Locate the cell with the specified text and output its (X, Y) center coordinate. 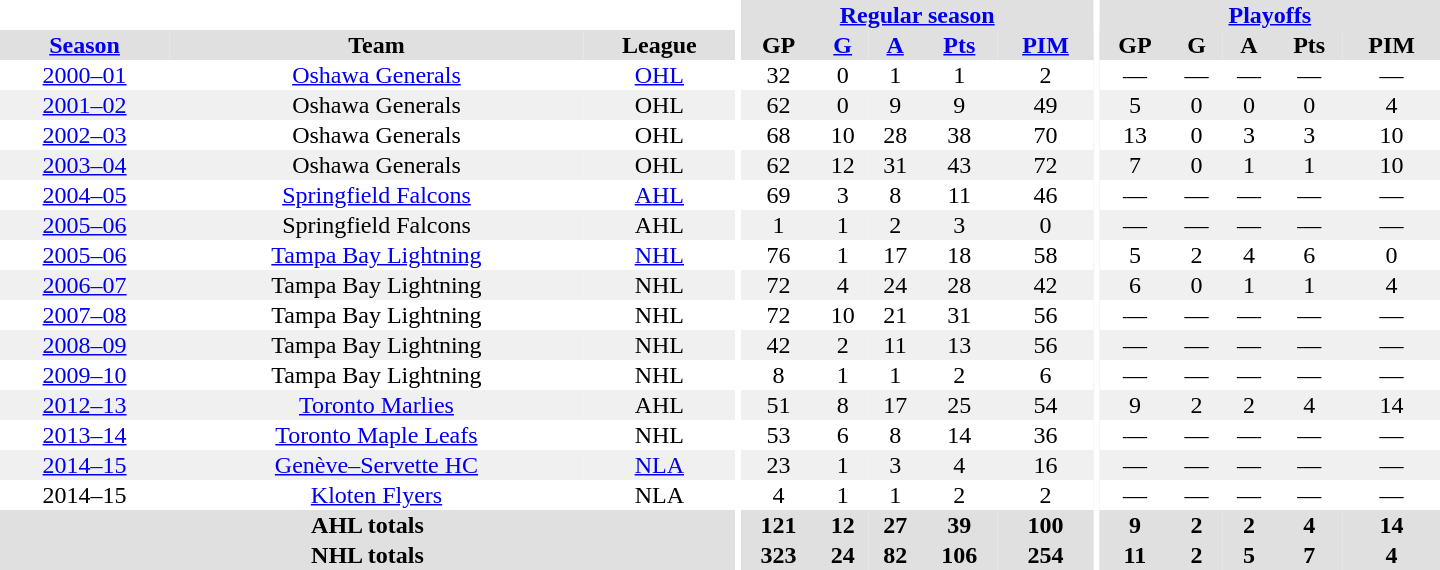
2012–13 (84, 405)
27 (895, 525)
69 (779, 195)
18 (959, 255)
16 (1046, 465)
32 (779, 75)
254 (1046, 555)
121 (779, 525)
Playoffs (1270, 15)
2002–03 (84, 135)
Toronto Maple Leafs (376, 435)
Toronto Marlies (376, 405)
23 (779, 465)
70 (1046, 135)
2004–05 (84, 195)
2003–04 (84, 165)
2008–09 (84, 345)
NHL totals (368, 555)
82 (895, 555)
39 (959, 525)
43 (959, 165)
2013–14 (84, 435)
100 (1046, 525)
League (660, 45)
323 (779, 555)
Genève–Servette HC (376, 465)
Regular season (918, 15)
Kloten Flyers (376, 495)
2007–08 (84, 315)
46 (1046, 195)
AHL totals (368, 525)
68 (779, 135)
2000–01 (84, 75)
Team (376, 45)
2006–07 (84, 285)
53 (779, 435)
Season (84, 45)
25 (959, 405)
58 (1046, 255)
76 (779, 255)
2009–10 (84, 375)
21 (895, 315)
38 (959, 135)
106 (959, 555)
49 (1046, 105)
54 (1046, 405)
36 (1046, 435)
2001–02 (84, 105)
51 (779, 405)
